Capture the cell that displays the provided text and extract its (x, y) central coordinate. 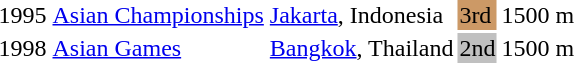
2nd (478, 48)
Bangkok, Thailand (362, 48)
3rd (478, 15)
Jakarta, Indonesia (362, 15)
Asian Championships (158, 15)
Asian Games (158, 48)
